Search for the cell housing the specified text and yield its [X, Y] center coordinate. 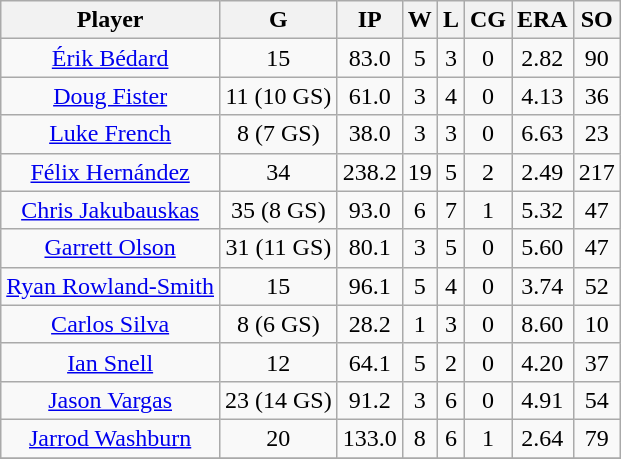
CG [488, 20]
91.2 [370, 400]
23 [596, 134]
83.0 [370, 58]
4.91 [543, 400]
5.60 [543, 248]
61.0 [370, 96]
4.13 [543, 96]
8 [420, 438]
238.2 [370, 172]
12 [279, 362]
Jarrod Washburn [110, 438]
8.60 [543, 324]
6.63 [543, 134]
64.1 [370, 362]
80.1 [370, 248]
11 (10 GS) [279, 96]
Carlos Silva [110, 324]
35 (8 GS) [279, 210]
Ryan Rowland-Smith [110, 286]
31 (11 GS) [279, 248]
Chris Jakubauskas [110, 210]
Luke French [110, 134]
Érik Bédard [110, 58]
4.20 [543, 362]
5.32 [543, 210]
23 (14 GS) [279, 400]
Doug Fister [110, 96]
90 [596, 58]
217 [596, 172]
G [279, 20]
Ian Snell [110, 362]
SO [596, 20]
2.64 [543, 438]
2.49 [543, 172]
8 (6 GS) [279, 324]
38.0 [370, 134]
36 [596, 96]
Player [110, 20]
Félix Hernández [110, 172]
8 (7 GS) [279, 134]
3.74 [543, 286]
28.2 [370, 324]
52 [596, 286]
79 [596, 438]
W [420, 20]
ERA [543, 20]
133.0 [370, 438]
Garrett Olson [110, 248]
Jason Vargas [110, 400]
IP [370, 20]
10 [596, 324]
96.1 [370, 286]
54 [596, 400]
L [450, 20]
20 [279, 438]
37 [596, 362]
7 [450, 210]
93.0 [370, 210]
34 [279, 172]
2.82 [543, 58]
19 [420, 172]
